For the text-containing cell, return its midpoint in [X, Y] coordinate format. 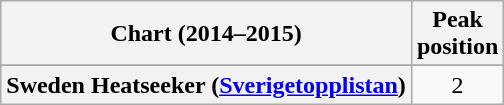
2 [457, 85]
Sweden Heatseeker (Sverigetopplistan) [206, 85]
Peakposition [457, 34]
Chart (2014–2015) [206, 34]
